Identify which cell holds the provided text, then report its [X, Y] central coordinate. 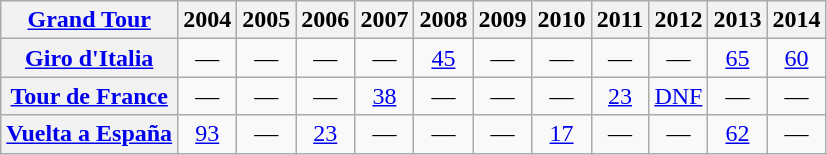
2014 [796, 20]
2007 [384, 20]
2012 [678, 20]
65 [738, 58]
Vuelta a España [90, 134]
17 [562, 134]
Tour de France [90, 96]
DNF [678, 96]
2013 [738, 20]
2009 [502, 20]
62 [738, 134]
2005 [266, 20]
2010 [562, 20]
2011 [620, 20]
45 [444, 58]
2004 [208, 20]
2008 [444, 20]
93 [208, 134]
38 [384, 96]
2006 [326, 20]
Grand Tour [90, 20]
60 [796, 58]
Giro d'Italia [90, 58]
